Return the [X, Y] coordinate for the center point of the cell that contains the specified text.  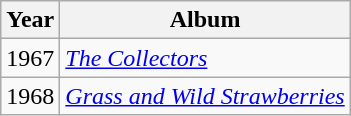
1967 [30, 58]
The Collectors [205, 58]
Album [205, 20]
Grass and Wild Strawberries [205, 96]
1968 [30, 96]
Year [30, 20]
